Extract the [X, Y] coordinate from the center of the cell holding the provided text.  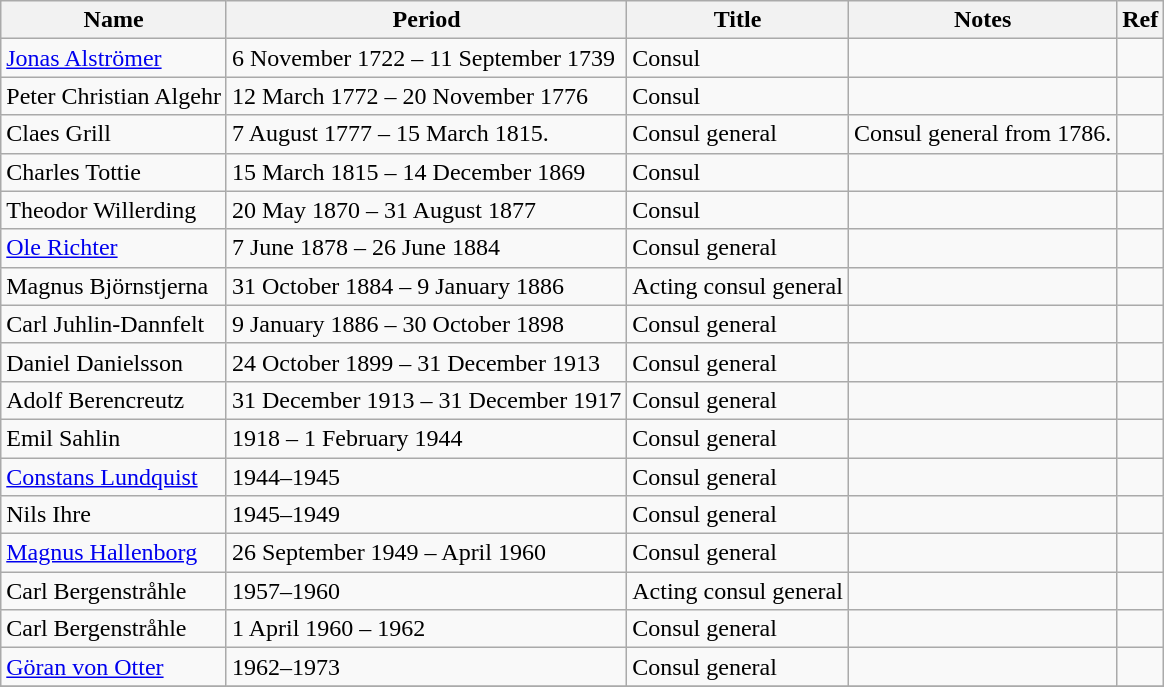
Name [114, 20]
Magnus Björnstjerna [114, 286]
1962–1973 [426, 667]
Peter Christian Algehr [114, 96]
1944–1945 [426, 477]
Ref [1140, 20]
Claes Grill [114, 134]
12 March 1772 – 20 November 1776 [426, 96]
Emil Sahlin [114, 438]
31 October 1884 – 9 January 1886 [426, 286]
Constans Lundquist [114, 477]
1957–1960 [426, 591]
26 September 1949 – April 1960 [426, 553]
7 June 1878 – 26 June 1884 [426, 248]
Göran von Otter [114, 667]
Title [738, 20]
31 December 1913 – 31 December 1917 [426, 400]
1 April 1960 – 1962 [426, 629]
Daniel Danielsson [114, 362]
Ole Richter [114, 248]
Period [426, 20]
Theodor Willerding [114, 210]
1945–1949 [426, 515]
15 March 1815 – 14 December 1869 [426, 172]
6 November 1722 – 11 September 1739 [426, 58]
Consul general from 1786. [982, 134]
Nils Ihre [114, 515]
1918 – 1 February 1944 [426, 438]
7 August 1777 – 15 March 1815. [426, 134]
9 January 1886 – 30 October 1898 [426, 324]
Carl Juhlin-Dannfelt [114, 324]
Adolf Berencreutz [114, 400]
Magnus Hallenborg [114, 553]
Charles Tottie [114, 172]
20 May 1870 – 31 August 1877 [426, 210]
24 October 1899 – 31 December 1913 [426, 362]
Jonas Alströmer [114, 58]
Notes [982, 20]
